Return the (X, Y) coordinate for the center point of the cell that contains the specified text.  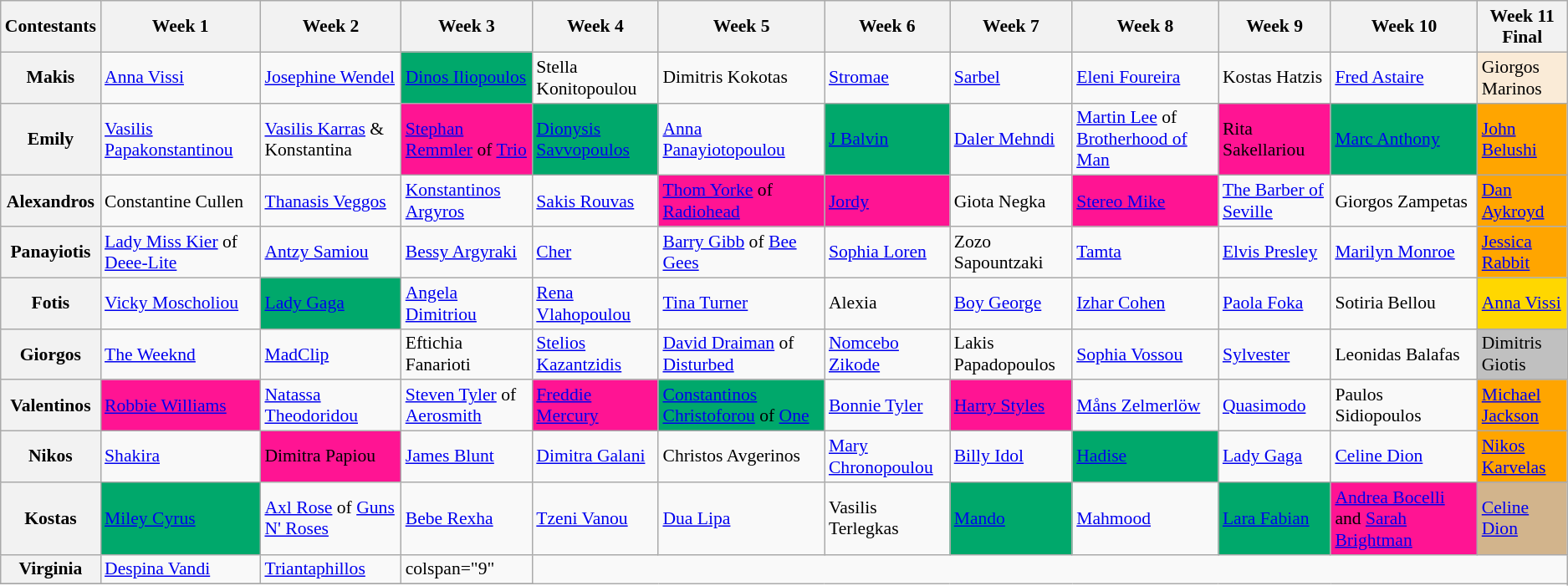
Mahmood (1146, 518)
Stephan Remmler of Trio (467, 139)
Mando (1012, 518)
Bebe Rexha (467, 518)
Andrea Bocelli and Sarah Brightman (1403, 518)
Josephine Wendel (330, 77)
Stelios Kazantzidis (595, 354)
Week 6 (887, 27)
James Blunt (467, 456)
Stereo Mike (1146, 201)
Shakira (181, 456)
Hadise (1146, 456)
Anna Panayiotopoulou (741, 139)
Panayiotis (50, 252)
Giota Negka (1012, 201)
Valentinos (50, 406)
Sylvester (1274, 354)
The Barber of Seville (1274, 201)
Christos Avgerinos (741, 456)
Kostas (50, 518)
Contestants (50, 27)
The Weeknd (181, 354)
Fred Astaire (1403, 77)
Week 1 (181, 27)
Jessica Rabbit (1522, 252)
Dimitris Kokotas (741, 77)
Billy Idol (1012, 456)
Bonnie Tyler (887, 406)
Elvis Presley (1274, 252)
Steven Tyler of Aerosmith (467, 406)
Lady Miss Kier of Deee-Lite (181, 252)
Dinos Iliopoulos (467, 77)
Rena Vlahopoulou (595, 303)
Week 9 (1274, 27)
Dionysis Savvopoulos (595, 139)
Mary Chronopoulou (887, 456)
Paulos Sidiopoulos (1403, 406)
Bessy Argyraki (467, 252)
Nikos Karvelas (1522, 456)
Kostas Hatzis (1274, 77)
Week 5 (741, 27)
David Draiman of Disturbed (741, 354)
Sakis Rouvas (595, 201)
Lakis Papadopoulos (1012, 354)
Boy George (1012, 303)
Martin Lee of Brotherhood of Man (1146, 139)
Week 11Final (1522, 27)
Tzeni Vanou (595, 518)
Michael Jackson (1522, 406)
Stromae (887, 77)
Week 8 (1146, 27)
Sarbel (1012, 77)
Sophia Vossou (1146, 354)
Natassa Theodoridou (330, 406)
Giorgos (50, 354)
MadClip (330, 354)
Daler Mehndi (1012, 139)
Vasilis Terlegkas (887, 518)
Eftichia Fanarioti (467, 354)
Sotiria Bellou (1403, 303)
Week 2 (330, 27)
J Balvin (887, 139)
Makis (50, 77)
Paola Foka (1274, 303)
Triantaphillos (330, 569)
Måns Zelmerlöw (1146, 406)
Alexia (887, 303)
Sophia Loren (887, 252)
Nikos (50, 456)
Rita Sakellariou (1274, 139)
Week 7 (1012, 27)
Week 10 (1403, 27)
Miley Cyrus (181, 518)
Constantinos Christoforou of One (741, 406)
Alexandros (50, 201)
Barry Gibb of Bee Gees (741, 252)
Week 3 (467, 27)
Jordy (887, 201)
Antzy Samiou (330, 252)
Axl Rose of Guns N' Roses (330, 518)
Dua Lipa (741, 518)
Virginia (50, 569)
Dimitra Galani (595, 456)
Leonidas Balafas (1403, 354)
Constantine Cullen (181, 201)
Despina Vandi (181, 569)
Freddie Mercury (595, 406)
colspan="9" (467, 569)
Konstantinos Argyros (467, 201)
Lara Fabian (1274, 518)
Thom Yorke of Radiohead (741, 201)
Nomcebo Zikode (887, 354)
Zozo Sapountzaki (1012, 252)
Vasilis Papakonstantinou (181, 139)
Cher (595, 252)
Emily (50, 139)
Stella Konitopoulou (595, 77)
Angela Dimitriou (467, 303)
Giorgos Zampetas (1403, 201)
Giorgos Marinos (1522, 77)
Vasilis Karras & Konstantina (330, 139)
Thanasis Veggos (330, 201)
Marc Anthony (1403, 139)
Marilyn Monroe (1403, 252)
Fotis (50, 303)
Dan Aykroyd (1522, 201)
Izhar Cohen (1146, 303)
Tina Turner (741, 303)
Harry Styles (1012, 406)
Vicky Moscholiou (181, 303)
John Belushi (1522, 139)
Dimitris Giotis (1522, 354)
Week 4 (595, 27)
Quasimodo (1274, 406)
Dimitra Papiou (330, 456)
Robbie Williams (181, 406)
Tamta (1146, 252)
Eleni Foureira (1146, 77)
